Search for the cell housing the specified text and yield its [X, Y] center coordinate. 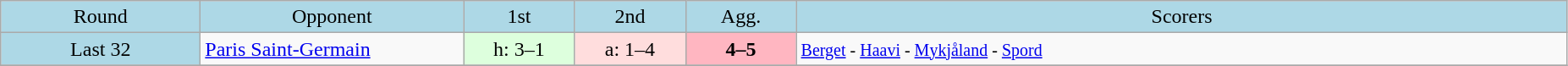
Scorers [1181, 17]
h: 3–1 [520, 49]
Paris Saint-Germain [332, 49]
Round [101, 17]
a: 1–4 [630, 49]
2nd [630, 17]
Berget - Haavi - Mykjåland - Spord [1181, 49]
Last 32 [101, 49]
1st [520, 17]
Opponent [332, 17]
Agg. [741, 17]
4–5 [741, 49]
